Detect which cell encompasses the target text, then output its (X, Y) center coordinate. 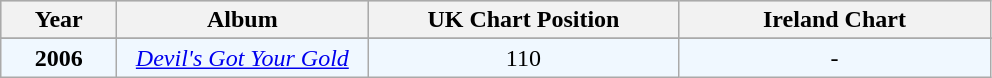
Ireland Chart (834, 20)
Album (242, 20)
UK Chart Position (524, 20)
110 (524, 58)
- (834, 58)
2006 (59, 58)
Devil's Got Your Gold (242, 58)
Year (59, 20)
